Locate the cell with the specified text and output its [x, y] center coordinate. 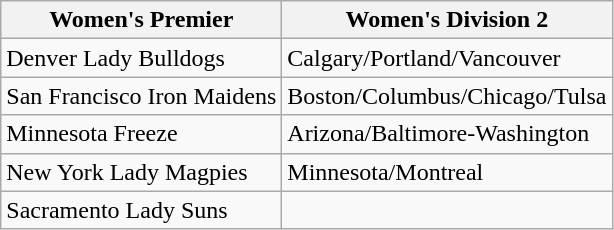
Boston/Columbus/Chicago/Tulsa [447, 96]
Denver Lady Bulldogs [142, 58]
Women's Premier [142, 20]
San Francisco Iron Maidens [142, 96]
Minnesota Freeze [142, 134]
Sacramento Lady Suns [142, 210]
New York Lady Magpies [142, 172]
Minnesota/Montreal [447, 172]
Arizona/Baltimore-Washington [447, 134]
Women's Division 2 [447, 20]
Calgary/Portland/Vancouver [447, 58]
